Provide the [x, y] coordinate of the cell's center where the given text is located.  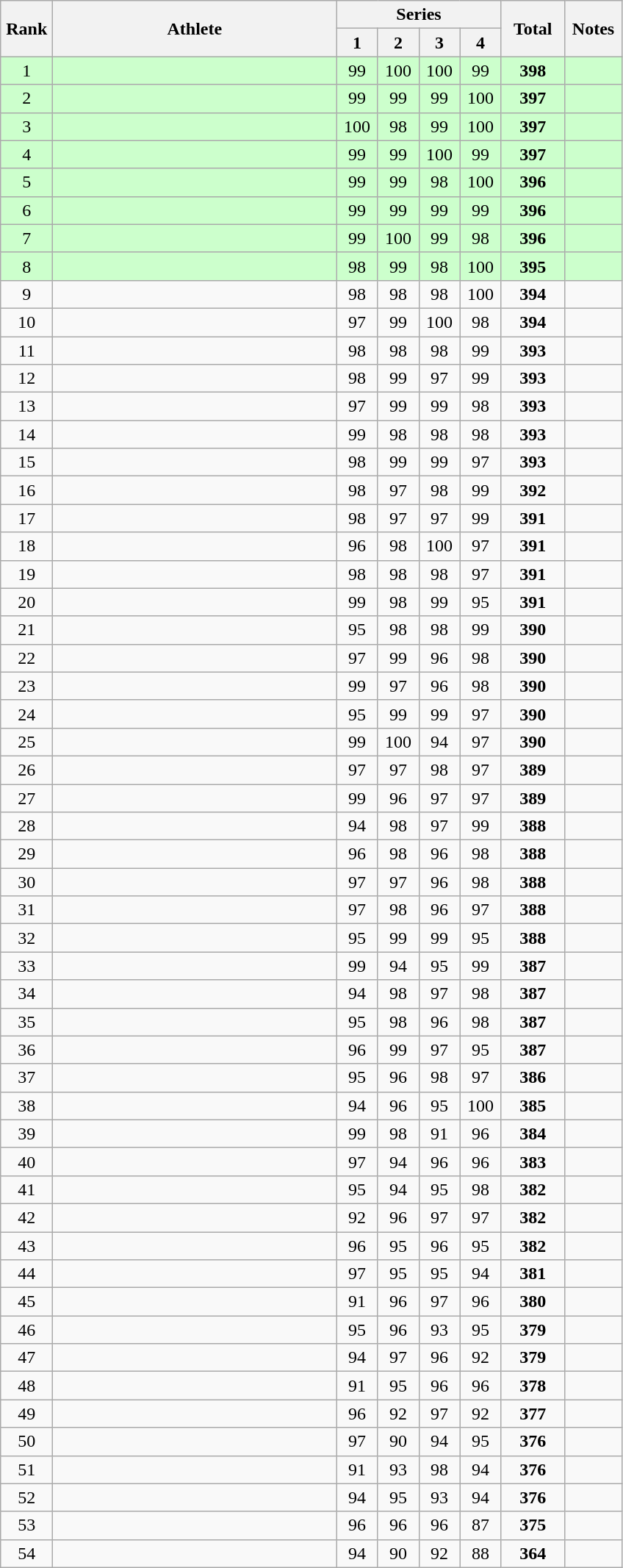
Rank [26, 29]
48 [26, 1386]
35 [26, 1022]
39 [26, 1134]
395 [533, 266]
45 [26, 1302]
398 [533, 71]
377 [533, 1414]
30 [26, 882]
27 [26, 798]
12 [26, 379]
34 [26, 994]
21 [26, 630]
88 [480, 1553]
51 [26, 1469]
11 [26, 351]
53 [26, 1525]
364 [533, 1553]
18 [26, 546]
36 [26, 1050]
26 [26, 770]
8 [26, 266]
43 [26, 1246]
Notes [594, 29]
14 [26, 434]
16 [26, 490]
40 [26, 1161]
29 [26, 854]
49 [26, 1414]
Series [419, 15]
33 [26, 966]
38 [26, 1106]
25 [26, 742]
50 [26, 1442]
380 [533, 1302]
6 [26, 210]
9 [26, 294]
383 [533, 1161]
24 [26, 714]
10 [26, 322]
13 [26, 407]
47 [26, 1358]
37 [26, 1078]
41 [26, 1189]
42 [26, 1217]
87 [480, 1525]
17 [26, 518]
22 [26, 658]
392 [533, 490]
20 [26, 602]
Total [533, 29]
23 [26, 686]
5 [26, 182]
32 [26, 938]
28 [26, 826]
375 [533, 1525]
46 [26, 1330]
15 [26, 462]
385 [533, 1106]
381 [533, 1274]
31 [26, 910]
386 [533, 1078]
54 [26, 1553]
44 [26, 1274]
378 [533, 1386]
52 [26, 1497]
384 [533, 1134]
19 [26, 574]
7 [26, 238]
Athlete [195, 29]
